Identify which cell holds the provided text, then report its (x, y) central coordinate. 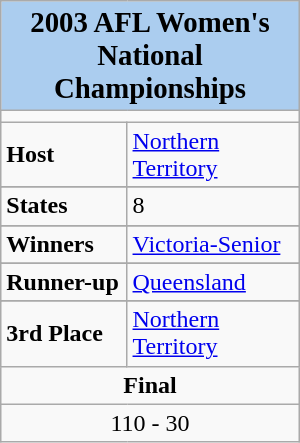
2003 AFL Women's National Championships (150, 56)
Queensland (213, 282)
Runner-up (64, 282)
3rd Place (64, 334)
Victoria-Senior (213, 244)
110 - 30 (150, 423)
Host (64, 154)
Winners (64, 244)
States (64, 206)
Final (150, 385)
8 (213, 206)
